Find where the given text appears and provide that cell's center as [X, Y] coordinate. 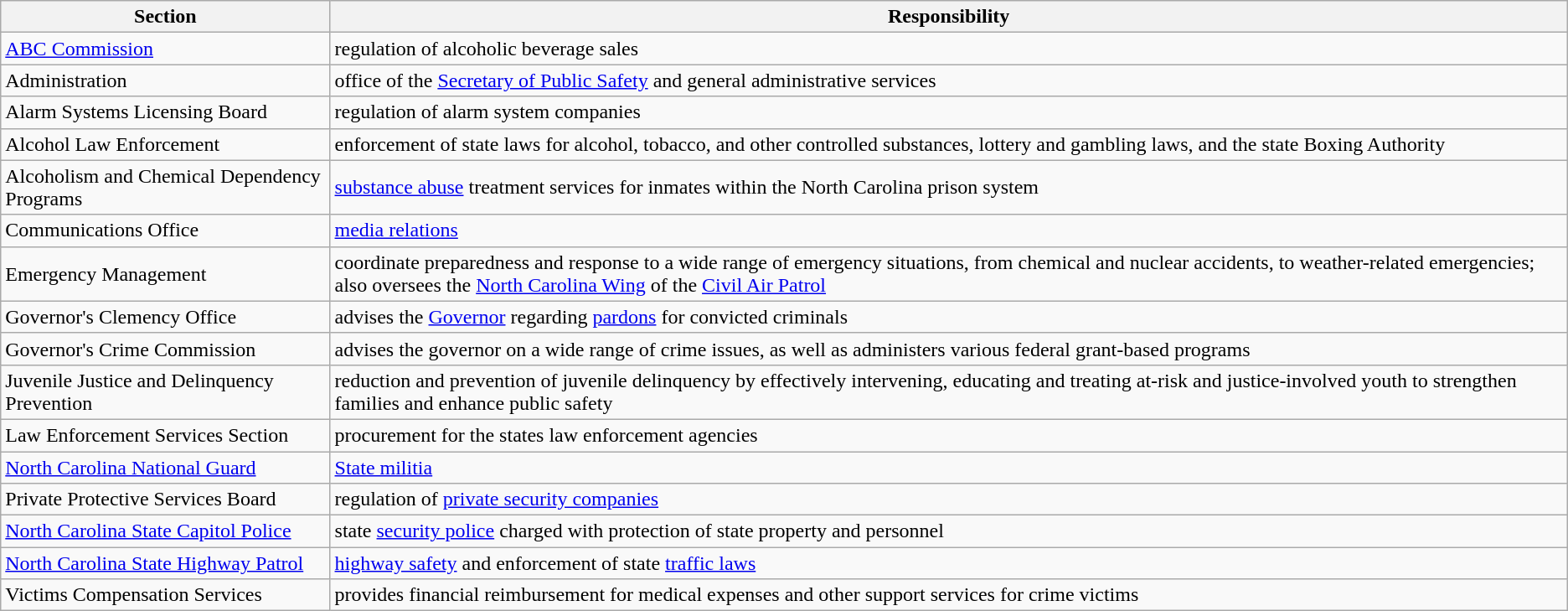
procurement for the states law enforcement agencies [948, 435]
Emergency Management [166, 273]
Governor's Crime Commission [166, 349]
Responsibility [948, 17]
Victims Compensation Services [166, 595]
Private Protective Services Board [166, 500]
office of the Secretary of Public Safety and general administrative services [948, 80]
media relations [948, 230]
North Carolina State Capitol Police [166, 531]
Governor's Clemency Office [166, 317]
Alarm Systems Licensing Board [166, 112]
Law Enforcement Services Section [166, 435]
Administration [166, 80]
Communications Office [166, 230]
state security police charged with protection of state property and personnel [948, 531]
Alcoholism and Chemical Dependency Programs [166, 188]
advises the governor on a wide range of crime issues, as well as administers various federal grant-based programs [948, 349]
regulation of alarm system companies [948, 112]
Section [166, 17]
Alcohol Law Enforcement [166, 144]
substance abuse treatment services for inmates within the North Carolina prison system [948, 188]
provides financial reimbursement for medical expenses and other support services for crime victims [948, 595]
regulation of private security companies [948, 500]
highway safety and enforcement of state traffic laws [948, 563]
Juvenile Justice and Delinquency Prevention [166, 392]
State militia [948, 467]
ABC Commission [166, 49]
North Carolina National Guard [166, 467]
North Carolina State Highway Patrol [166, 563]
regulation of alcoholic beverage sales [948, 49]
enforcement of state laws for alcohol, tobacco, and other controlled substances, lottery and gambling laws, and the state Boxing Authority [948, 144]
advises the Governor regarding pardons for convicted criminals [948, 317]
